Pinpoint the cell where the given text exists, returning its (X, Y) midpoint coordinate. 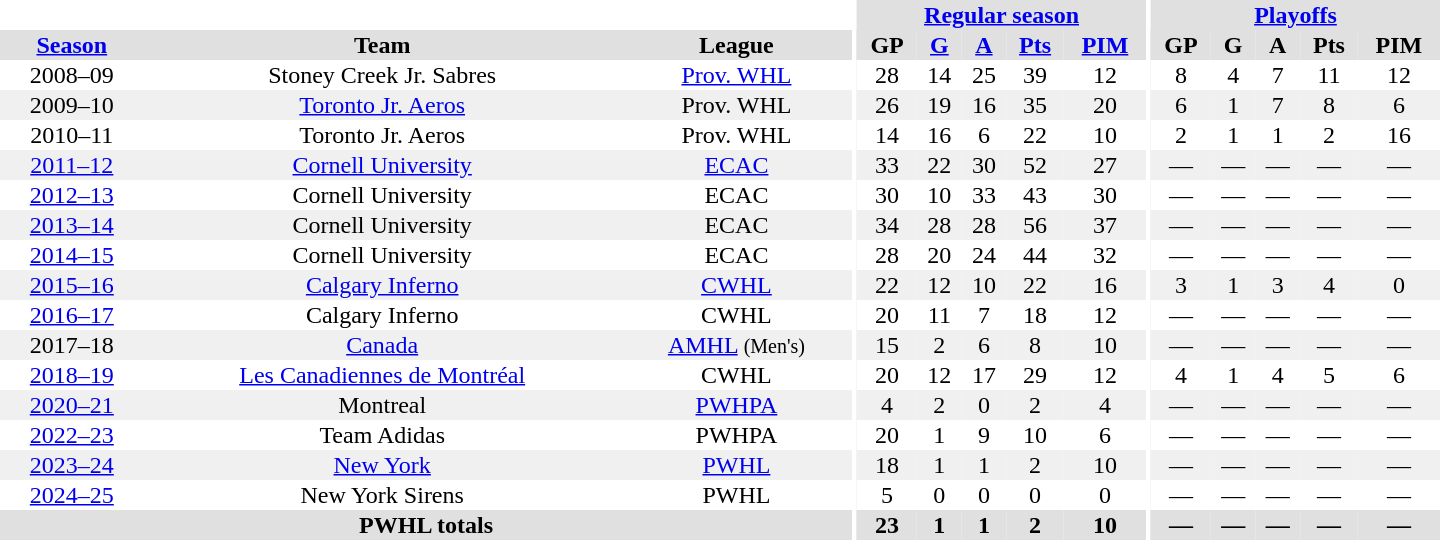
39 (1035, 75)
Team (382, 45)
Season (72, 45)
15 (887, 345)
52 (1035, 165)
17 (984, 375)
24 (984, 255)
Montreal (382, 405)
2022–23 (72, 435)
Playoffs (1296, 15)
Stoney Creek Jr. Sabres (382, 75)
9 (984, 435)
29 (1035, 375)
23 (887, 525)
2011–12 (72, 165)
26 (887, 105)
43 (1035, 195)
32 (1105, 255)
2016–17 (72, 315)
2023–24 (72, 465)
2012–13 (72, 195)
37 (1105, 225)
New York Sirens (382, 495)
PWHL totals (426, 525)
2014–15 (72, 255)
New York (382, 465)
2015–16 (72, 285)
2020–21 (72, 405)
44 (1035, 255)
Canada (382, 345)
2008–09 (72, 75)
2024–25 (72, 495)
AMHL (Men's) (736, 345)
Regular season (1002, 15)
Les Canadiennes de Montréal (382, 375)
Team Adidas (382, 435)
League (736, 45)
56 (1035, 225)
2013–14 (72, 225)
2010–11 (72, 135)
19 (940, 105)
25 (984, 75)
2017–18 (72, 345)
35 (1035, 105)
2018–19 (72, 375)
2009–10 (72, 105)
27 (1105, 165)
34 (887, 225)
